Scan for the cell matching the given text and deliver its (x, y) coordinate at center. 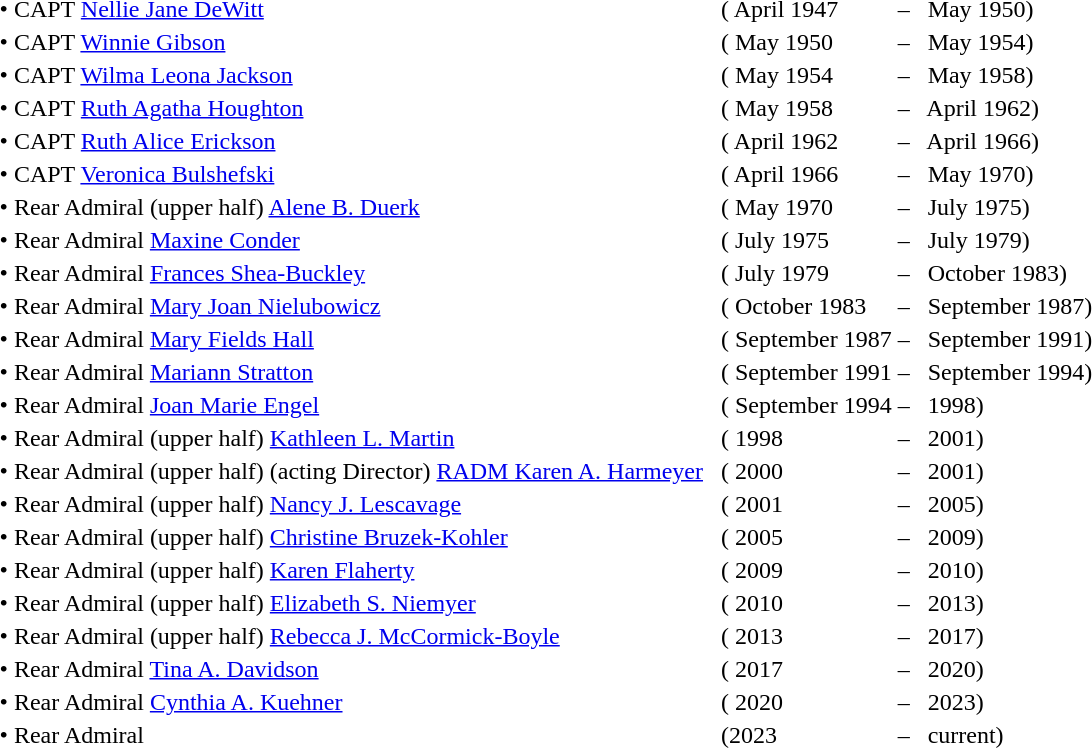
Rear Admiral (upper half) Alene B. Duerk (358, 207)
( 2010 (807, 603)
( April 1966 (807, 174)
CAPT Ruth Alice Erickson (358, 141)
Rear Admiral Mariann Stratton (358, 372)
Rear Admiral Joan Marie Engel (358, 405)
( May 1950 (807, 42)
( July 1975 (807, 240)
( 2013 (807, 636)
CAPT Ruth Agatha Houghton (358, 108)
( September 1991 (807, 372)
( 2000 (807, 471)
( July 1979 (807, 273)
Rear Admiral Maxine Conder (358, 240)
( May 1970 (807, 207)
Rear Admiral (upper half) Rebecca J. McCormick-Boyle (358, 636)
Rear Admiral (upper half) Kathleen L. Martin (358, 438)
CAPT Wilma Leona Jackson (358, 75)
CAPT Veronica Bulshefski (358, 174)
( April 1962 (807, 141)
( September 1987 (807, 339)
( 2009 (807, 570)
( May 1954 (807, 75)
CAPT Winnie Gibson (358, 42)
( September 1994 (807, 405)
Rear Admiral (upper half) Karen Flaherty (358, 570)
( 2017 (807, 669)
Rear Admiral Mary Joan Nielubowicz (358, 306)
( May 1958 (807, 108)
( 1998 (807, 438)
( 2005 (807, 537)
Rear Admiral (upper half) Christine Bruzek-Kohler (358, 537)
Rear Admiral Tina A. Davidson (358, 669)
( 2020 (807, 702)
Rear Admiral (upper half) (acting Director) RADM Karen A. Harmeyer (358, 471)
( 2001 (807, 504)
Rear Admiral (upper half) Nancy J. Lescavage (358, 504)
Rear Admiral Mary Fields Hall (358, 339)
Rear Admiral Cynthia A. Kuehner (358, 702)
Rear Admiral Frances Shea-Buckley (358, 273)
( October 1983 (807, 306)
Rear Admiral (upper half) Elizabeth S. Niemyer (358, 603)
